Capture the cell that displays the provided text and extract its [X, Y] central coordinate. 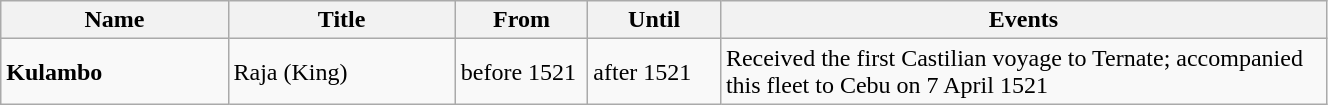
From [522, 20]
Events [1023, 20]
Until [654, 20]
Received the first Castilian voyage to Ternate; accompanied this fleet to Cebu on 7 April 1521 [1023, 72]
Kulambo [114, 72]
Raja (King) [342, 72]
Title [342, 20]
before 1521 [522, 72]
after 1521 [654, 72]
Name [114, 20]
